Return [x, y] of the center of cell containing provided text 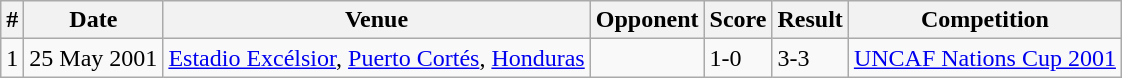
Estadio Excélsior, Puerto Cortés, Honduras [376, 58]
1-0 [738, 58]
UNCAF Nations Cup 2001 [984, 58]
Date [94, 20]
# [12, 20]
Competition [984, 20]
Score [738, 20]
25 May 2001 [94, 58]
Opponent [647, 20]
3-3 [810, 58]
Result [810, 20]
1 [12, 58]
Venue [376, 20]
